Locate the cell with the specified text and output its [X, Y] center coordinate. 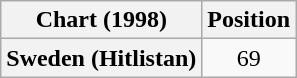
Chart (1998) [102, 20]
Sweden (Hitlistan) [102, 58]
Position [249, 20]
69 [249, 58]
